Scan for the cell matching the given text and deliver its (x, y) coordinate at center. 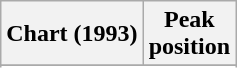
Chart (1993) (72, 34)
Peakposition (189, 34)
